Pinpoint the cell where the given text exists, returning its (x, y) midpoint coordinate. 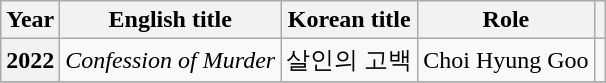
살인의 고백 (350, 60)
Confession of Murder (170, 60)
Role (506, 20)
Korean title (350, 20)
Choi Hyung Goo (506, 60)
Year (30, 20)
2022 (30, 60)
English title (170, 20)
